For the text-containing cell, return its midpoint in (X, Y) coordinate format. 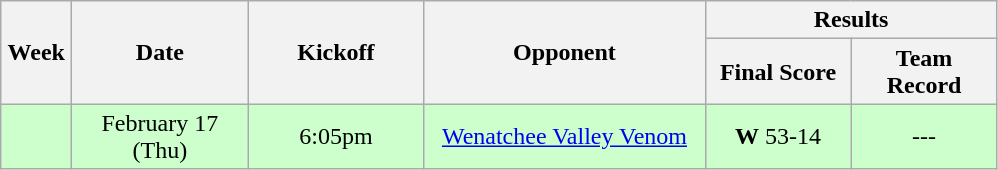
Final Score (778, 72)
Opponent (564, 52)
Wenatchee Valley Venom (564, 136)
W 53-14 (778, 136)
Date (160, 52)
February 17 (Thu) (160, 136)
Results (851, 20)
6:05pm (336, 136)
--- (924, 136)
Team Record (924, 72)
Week (36, 52)
Kickoff (336, 52)
